Find where the given text appears and provide that cell's center as [X, Y] coordinate. 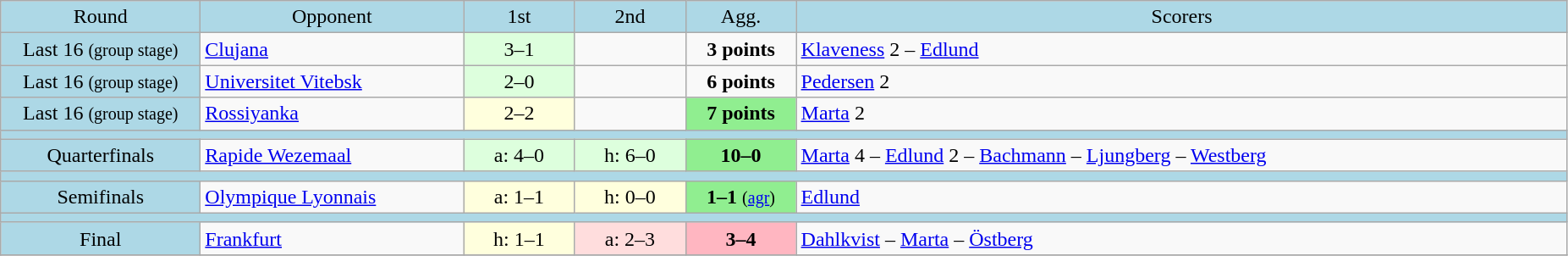
Dahlkvist – Marta – Östberg [1181, 238]
2nd [630, 17]
Frankfurt [332, 238]
h: 6–0 [630, 155]
Marta 2 [1181, 114]
2–0 [520, 81]
3 points [741, 49]
3–1 [520, 49]
Universitet Vitebsk [332, 81]
Klaveness 2 – Edlund [1181, 49]
Final [101, 238]
2–2 [520, 114]
6 points [741, 81]
Round [101, 17]
1st [520, 17]
Semifinals [101, 197]
Olympique Lyonnais [332, 197]
h: 1–1 [520, 238]
Rossiyanka [332, 114]
h: 0–0 [630, 197]
Scorers [1181, 17]
Quarterfinals [101, 155]
Clujana [332, 49]
Marta 4 – Edlund 2 – Bachmann – Ljungberg – Westberg [1181, 155]
a: 1–1 [520, 197]
10–0 [741, 155]
Agg. [741, 17]
a: 4–0 [520, 155]
Opponent [332, 17]
Rapide Wezemaal [332, 155]
Edlund [1181, 197]
Pedersen 2 [1181, 81]
3–4 [741, 238]
1–1 (agr) [741, 197]
7 points [741, 114]
a: 2–3 [630, 238]
